Pinpoint the cell where the given text exists, returning its [X, Y] midpoint coordinate. 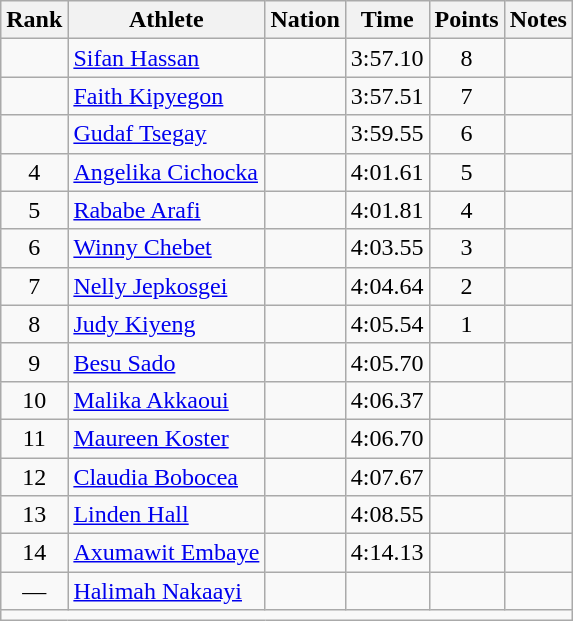
14 [34, 553]
4:07.67 [387, 477]
Angelika Cichocka [166, 172]
— [34, 591]
Notes [538, 20]
4:05.54 [387, 324]
Nelly Jepkosgei [166, 286]
3:57.51 [387, 96]
Rababe Arafi [166, 210]
11 [34, 438]
4:01.61 [387, 172]
Rank [34, 20]
4:05.70 [387, 362]
3:59.55 [387, 134]
10 [34, 400]
12 [34, 477]
Time [387, 20]
Maureen Koster [166, 438]
Sifan Hassan [166, 58]
4:14.13 [387, 553]
3:57.10 [387, 58]
4:06.70 [387, 438]
Axumawit Embaye [166, 553]
1 [466, 324]
9 [34, 362]
3 [466, 248]
Besu Sado [166, 362]
4:04.64 [387, 286]
4:08.55 [387, 515]
Halimah Nakaayi [166, 591]
Winny Chebet [166, 248]
Linden Hall [166, 515]
Points [466, 20]
4:01.81 [387, 210]
4:06.37 [387, 400]
Faith Kipyegon [166, 96]
Gudaf Tsegay [166, 134]
Judy Kiyeng [166, 324]
13 [34, 515]
Malika Akkaoui [166, 400]
Claudia Bobocea [166, 477]
Athlete [166, 20]
4:03.55 [387, 248]
Nation [305, 20]
2 [466, 286]
